From the cell containing the given text, extract its center point as (X, Y) coordinate. 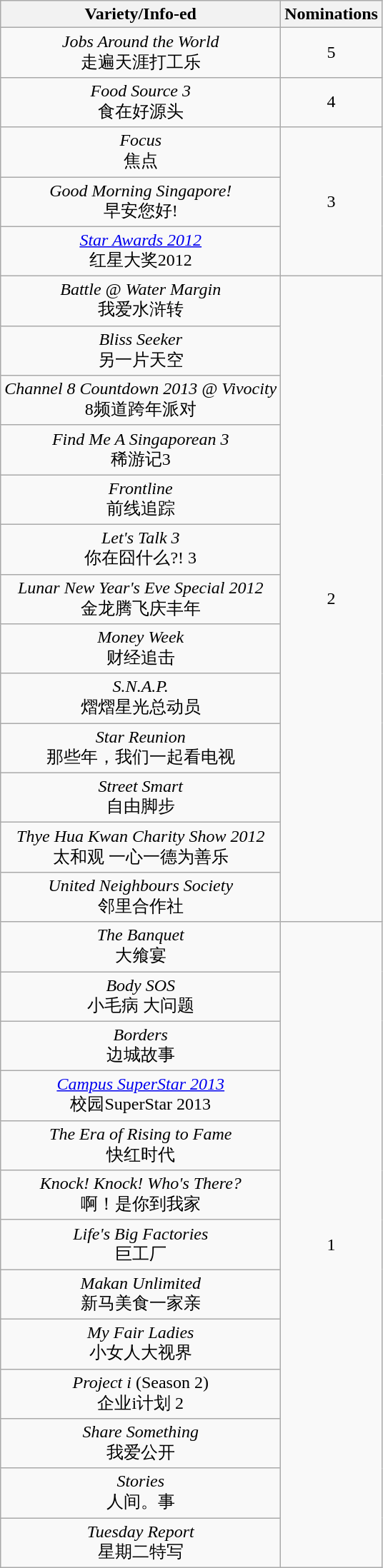
Channel 8 Countdown 2013 @ Vivocity 8频道跨年派对 (141, 401)
My Fair Ladies 小女人大视界 (141, 1344)
Campus SuperStar 2013 校园SuperStar 2013 (141, 1096)
Thye Hua Kwan Charity Show 2012 太和观 一心一德为善乐 (141, 848)
Frontline 前线追踪 (141, 500)
Borders 边城故事 (141, 1046)
Star Awards 2012 红星大奖2012 (141, 251)
Let's Talk 3 你在囧什么?! 3 (141, 549)
2 (332, 599)
Variety/Info-ed (141, 14)
Stories 人间。事 (141, 1493)
Makan Unlimited 新马美食一家亲 (141, 1295)
Share Something 我爱公开 (141, 1444)
Body SOS 小毛病 大问题 (141, 996)
S.N.A.P. 熠熠星光总动员 (141, 698)
Bliss Seeker 另一片天空 (141, 351)
The Banquet 大飨宴 (141, 947)
4 (332, 102)
Jobs Around the World 走遍天涯打工乐 (141, 53)
Nominations (332, 14)
Life's Big Factories 巨工厂 (141, 1245)
1 (332, 1245)
Focus 焦点 (141, 152)
Battle @ Water Margin 我爱水浒转 (141, 301)
Lunar New Year's Eve Special 2012 金龙腾飞庆丰年 (141, 599)
Money Week 财经追击 (141, 649)
Good Morning Singapore! 早安您好! (141, 202)
3 (332, 201)
Food Source 3 食在好源头 (141, 102)
Find Me A Singaporean 3 稀游记3 (141, 450)
Tuesday Report 星期二特写 (141, 1543)
The Era of Rising to Fame 快红时代 (141, 1145)
United Neighbours Society 邻里合作社 (141, 897)
Star Reunion 那些年，我们一起看电视 (141, 748)
5 (332, 53)
Knock! Knock! Who's There? 啊！是你到我家 (141, 1195)
Street Smart 自由脚步 (141, 798)
Project i (Season 2) 企业i计划 2 (141, 1394)
